Return the (X, Y) coordinate for the center point of the cell that contains the specified text.  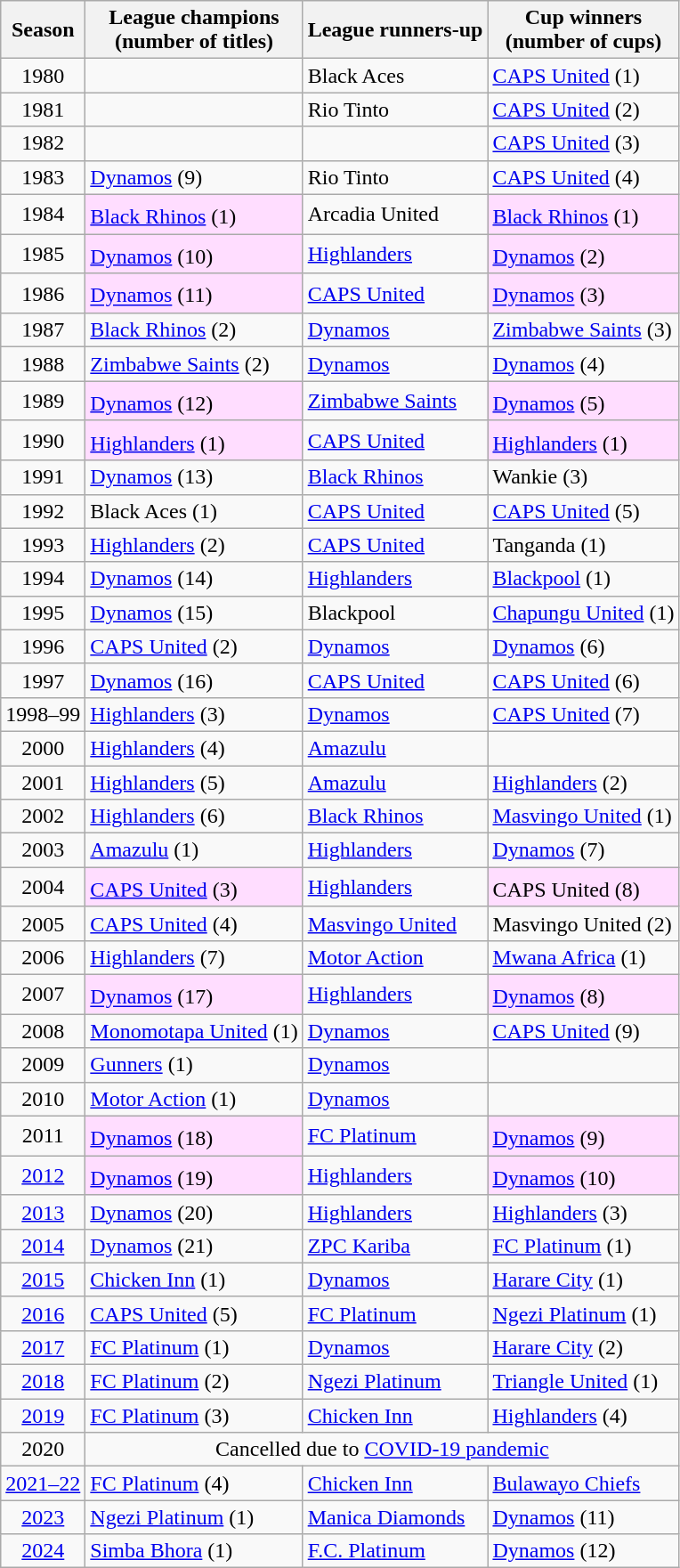
1991 (43, 477)
Motor Action (395, 957)
Blackpool (1) (584, 579)
Ngezi Platinum (395, 1382)
Harare City (2) (584, 1347)
Zimbabwe Saints (3) (584, 330)
2008 (43, 1031)
Highlanders (7) (194, 957)
1985 (43, 255)
Season (43, 30)
Manica Diamonds (395, 1517)
1988 (43, 364)
1984 (43, 214)
2007 (43, 994)
2013 (43, 1212)
Triangle United (1) (584, 1382)
CAPS United (6) (584, 680)
Dynamos (18) (194, 1136)
Dynamos (21) (194, 1246)
2019 (43, 1416)
Cancelled due to COVID-19 pandemic (383, 1450)
Chicken Inn (1) (194, 1280)
Mwana Africa (1) (584, 957)
League champions(number of titles) (194, 30)
League runners-up (395, 30)
2003 (43, 850)
Chapungu United (1) (584, 613)
1983 (43, 177)
2024 (43, 1551)
CAPS United (9) (584, 1031)
ZPC Kariba (395, 1246)
Masvingo United (395, 923)
1980 (43, 76)
FC Platinum (2) (194, 1382)
Simba Bhora (1) (194, 1551)
Dynamos (19) (194, 1175)
2001 (43, 783)
F.C. Platinum (395, 1551)
Masvingo United (2) (584, 923)
CAPS United (8) (584, 887)
Arcadia United (395, 214)
2004 (43, 887)
Dynamos (8) (584, 994)
2021–22 (43, 1483)
2006 (43, 957)
Dynamos (5) (584, 401)
Dynamos (16) (194, 680)
Highlanders (6) (194, 816)
Dynamos (2) (584, 255)
2009 (43, 1065)
Masvingo United (1) (584, 816)
CAPS United (7) (584, 714)
Bulawayo Chiefs (584, 1483)
Wankie (3) (584, 477)
Highlanders (5) (194, 783)
Black Rhinos (2) (194, 330)
Harare City (1) (584, 1280)
2012 (43, 1175)
Motor Action (1) (194, 1099)
2018 (43, 1382)
1998–99 (43, 714)
1990 (43, 440)
1996 (43, 646)
Dynamos (15) (194, 613)
2000 (43, 748)
1986 (43, 294)
2014 (43, 1246)
2016 (43, 1313)
1982 (43, 143)
Dynamos (6) (584, 646)
1981 (43, 110)
FC Platinum (3) (194, 1416)
CAPS United (1) (584, 76)
2015 (43, 1280)
1987 (43, 330)
Dynamos (20) (194, 1212)
2005 (43, 923)
Dynamos (4) (584, 364)
1989 (43, 401)
FC Platinum (4) (194, 1483)
Amazulu (1) (194, 850)
2023 (43, 1517)
Zimbabwe Saints (395, 401)
2010 (43, 1099)
Gunners (1) (194, 1065)
Tanganda (1) (584, 545)
Dynamos (7) (584, 850)
1995 (43, 613)
2017 (43, 1347)
Zimbabwe Saints (2) (194, 364)
Dynamos (3) (584, 294)
1997 (43, 680)
1994 (43, 579)
Dynamos (17) (194, 994)
Blackpool (395, 613)
Dynamos (13) (194, 477)
Black Aces (1) (194, 511)
Dynamos (14) (194, 579)
1993 (43, 545)
Monomotapa United (1) (194, 1031)
2002 (43, 816)
2020 (43, 1450)
2011 (43, 1136)
Black Aces (395, 76)
Cup winners(number of cups) (584, 30)
1992 (43, 511)
